Determine the (X, Y) coordinate at the center of the cell enclosing the given text.  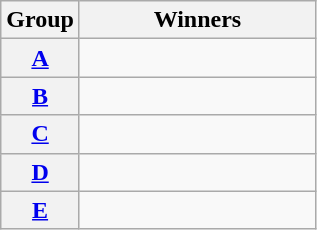
Winners (197, 20)
C (40, 134)
A (40, 58)
Group (40, 20)
B (40, 96)
D (40, 172)
E (40, 210)
